Detect which cell encompasses the target text, then output its (x, y) center coordinate. 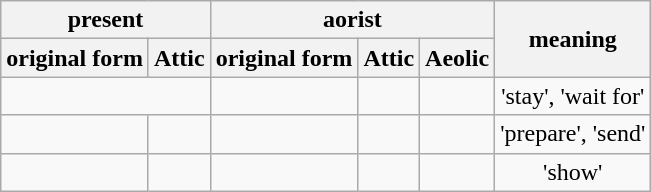
Aeolic (458, 58)
aorist (352, 20)
'show' (573, 172)
'prepare', 'send' (573, 134)
meaning (573, 39)
'stay', 'wait for' (573, 96)
present (106, 20)
